From the cell containing the given text, extract its center point as [x, y] coordinate. 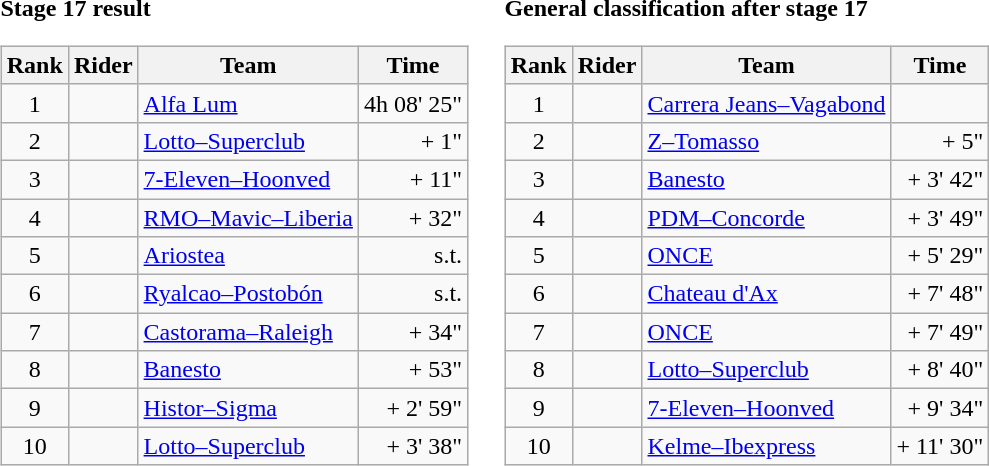
+ 9' 34" [940, 408]
Ariostea [248, 256]
+ 1" [412, 141]
+ 53" [412, 370]
Histor–Sigma [248, 408]
Carrera Jeans–Vagabond [766, 103]
+ 11" [412, 179]
+ 7' 49" [940, 332]
+ 8' 40" [940, 370]
Ryalcao–Postobón [248, 294]
+ 3' 49" [940, 217]
+ 32" [412, 217]
Kelme–Ibexpress [766, 446]
+ 7' 48" [940, 294]
+ 5" [940, 141]
+ 3' 42" [940, 179]
Castorama–Raleigh [248, 332]
Chateau d'Ax [766, 294]
+ 5' 29" [940, 256]
+ 3' 38" [412, 446]
+ 2' 59" [412, 408]
+ 34" [412, 332]
Z–Tomasso [766, 141]
PDM–Concorde [766, 217]
+ 11' 30" [940, 446]
RMO–Mavic–Liberia [248, 217]
Alfa Lum [248, 103]
4h 08' 25" [412, 103]
